Output the [X, Y] coordinate of the center of the cell containing the given text.  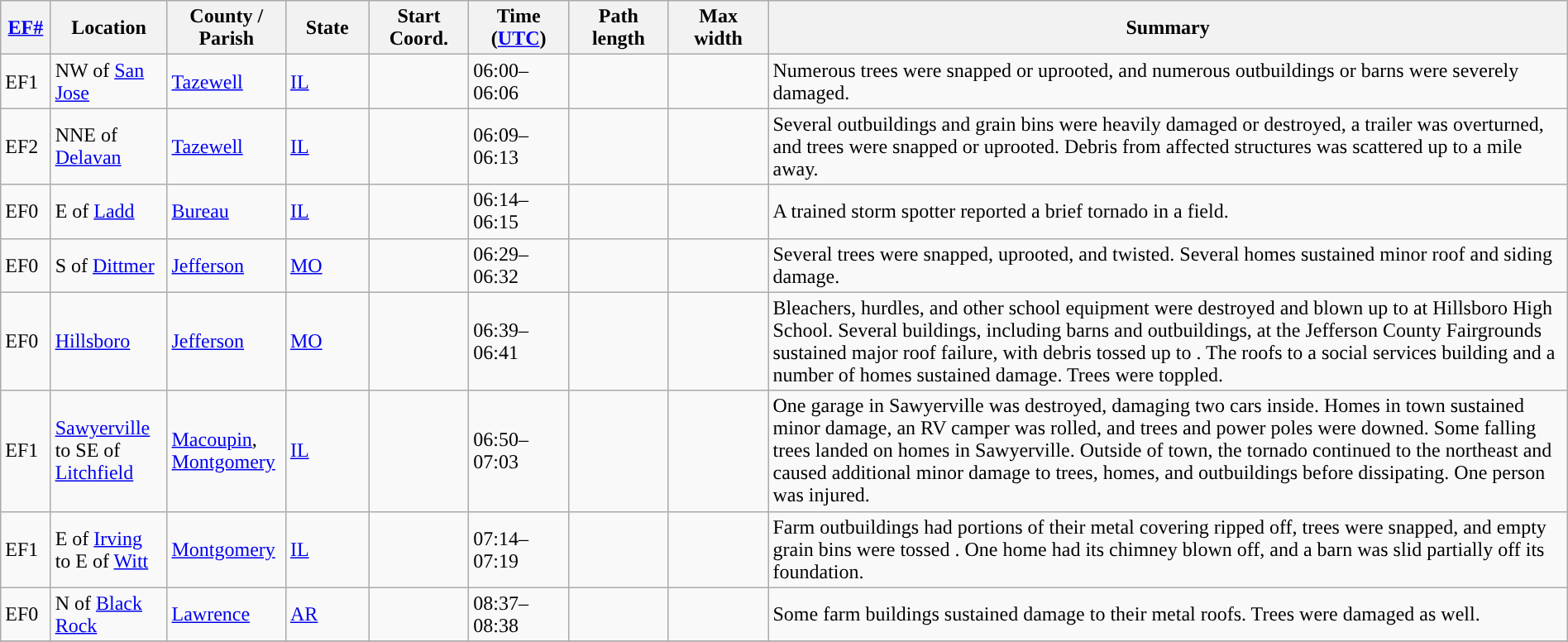
County / Parish [227, 28]
A trained storm spotter reported a brief tornado in a field. [1168, 212]
AR [327, 614]
E of Irving to E of Witt [109, 549]
Macoupin, Montgomery [227, 451]
Location [109, 28]
EF# [26, 28]
Path length [619, 28]
06:00–06:06 [519, 81]
NW of San Jose [109, 81]
S of Dittmer [109, 265]
Start Coord. [418, 28]
06:09–06:13 [519, 146]
Bureau [227, 212]
Lawrence [227, 614]
06:50–07:03 [519, 451]
State [327, 28]
06:29–06:32 [519, 265]
06:14–06:15 [519, 212]
EF2 [26, 146]
Summary [1168, 28]
Hillsboro [109, 341]
Time (UTC) [519, 28]
Several trees were snapped, uprooted, and twisted. Several homes sustained minor roof and siding damage. [1168, 265]
E of Ladd [109, 212]
08:37–08:38 [519, 614]
Some farm buildings sustained damage to their metal roofs. Trees were damaged as well. [1168, 614]
Max width [718, 28]
06:39–06:41 [519, 341]
Sawyerville to SE of Litchfield [109, 451]
N of Black Rock [109, 614]
NNE of Delavan [109, 146]
07:14–07:19 [519, 549]
Numerous trees were snapped or uprooted, and numerous outbuildings or barns were severely damaged. [1168, 81]
Montgomery [227, 549]
